Identify which cell holds the provided text, then report its (X, Y) central coordinate. 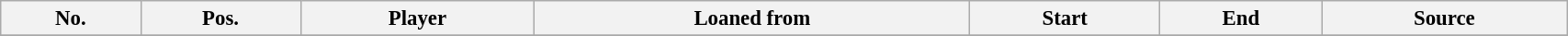
Source (1444, 18)
End (1241, 18)
Loaned from (752, 18)
No. (71, 18)
Pos. (220, 18)
Start (1066, 18)
Player (417, 18)
